Locate the cell with the specified text and output its [x, y] center coordinate. 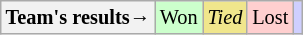
Team's results→ [78, 17]
Won [179, 17]
Tied [226, 17]
Lost [270, 17]
